Pinpoint the cell where the given text exists, returning its (x, y) midpoint coordinate. 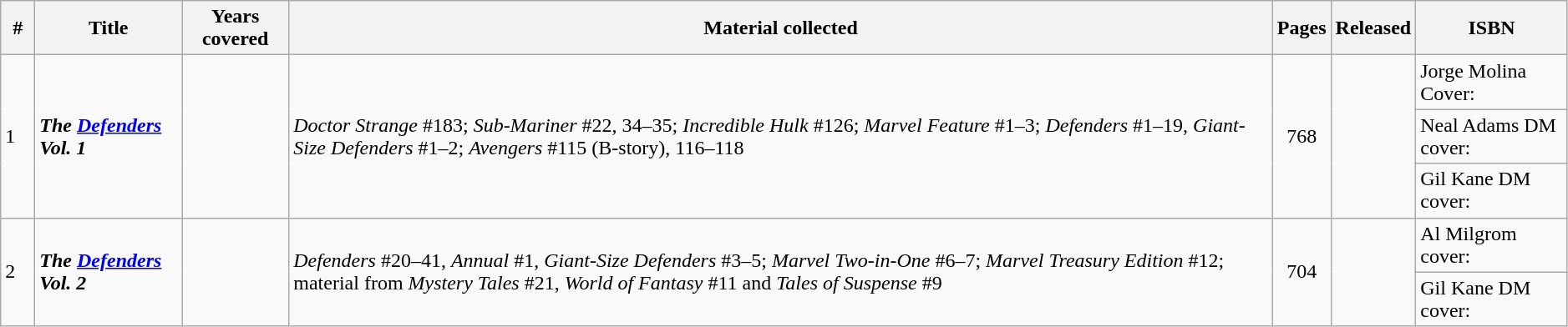
Pages (1302, 28)
1 (18, 137)
ISBN (1492, 28)
Al Milgrom cover: (1492, 245)
Jorge Molina Cover: (1492, 82)
The Defenders Vol. 1 (109, 137)
2 (18, 272)
Neal Adams DM cover: (1492, 137)
Years covered (236, 28)
768 (1302, 137)
Material collected (781, 28)
Title (109, 28)
The Defenders Vol. 2 (109, 272)
# (18, 28)
704 (1302, 272)
Released (1373, 28)
